Provide the (X, Y) coordinate of the cell's center where the given text is located.  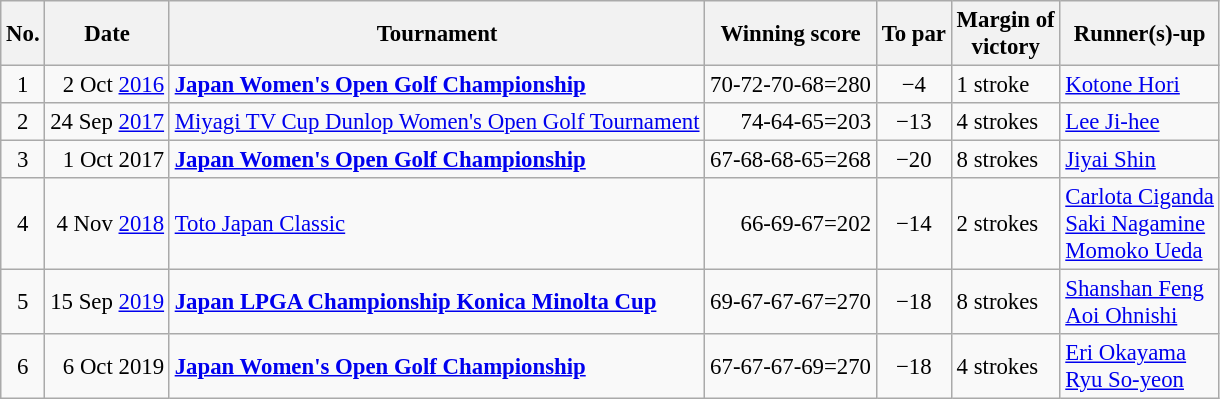
70-72-70-68=280 (791, 85)
1 Oct 2017 (107, 160)
5 (23, 302)
15 Sep 2019 (107, 302)
−4 (914, 85)
Runner(s)-up (1140, 34)
2 (23, 122)
Miyagi TV Cup Dunlop Women's Open Golf Tournament (436, 122)
67-67-67-69=270 (791, 366)
24 Sep 2017 (107, 122)
Margin ofvictory (1006, 34)
2 Oct 2016 (107, 85)
74-64-65=203 (791, 122)
No. (23, 34)
Kotone Hori (1140, 85)
Toto Japan Classic (436, 224)
−20 (914, 160)
To par (914, 34)
Lee Ji-hee (1140, 122)
4 (23, 224)
6 (23, 366)
6 Oct 2019 (107, 366)
1 stroke (1006, 85)
2 strokes (1006, 224)
67-68-68-65=268 (791, 160)
Winning score (791, 34)
1 (23, 85)
3 (23, 160)
Tournament (436, 34)
−14 (914, 224)
66-69-67=202 (791, 224)
Date (107, 34)
Japan LPGA Championship Konica Minolta Cup (436, 302)
69-67-67-67=270 (791, 302)
4 Nov 2018 (107, 224)
Eri Okayama Ryu So-yeon (1140, 366)
Jiyai Shin (1140, 160)
−13 (914, 122)
Carlota Ciganda Saki Nagamine Momoko Ueda (1140, 224)
Shanshan Feng Aoi Ohnishi (1140, 302)
